Provide the (x, y) coordinate of the cell's center where the given text is located.  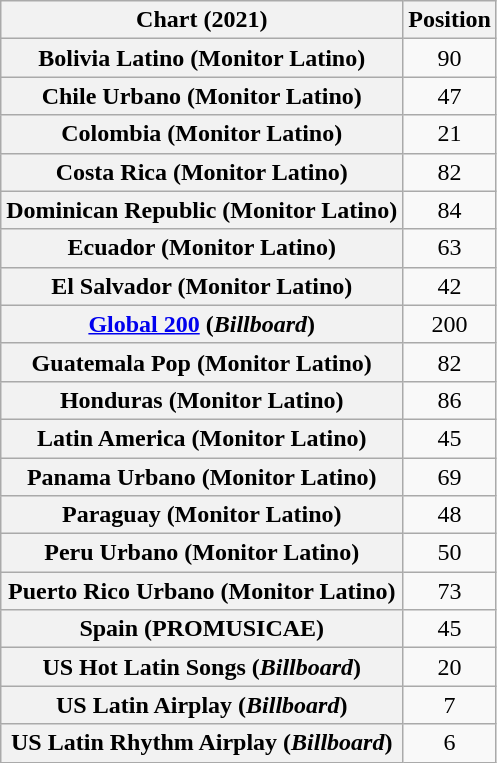
48 (450, 515)
7 (450, 705)
90 (450, 58)
Peru Urbano (Monitor Latino) (202, 553)
Chile Urbano (Monitor Latino) (202, 96)
Ecuador (Monitor Latino) (202, 248)
Global 200 (Billboard) (202, 324)
6 (450, 743)
Panama Urbano (Monitor Latino) (202, 477)
US Latin Rhythm Airplay (Billboard) (202, 743)
Colombia (Monitor Latino) (202, 134)
Paraguay (Monitor Latino) (202, 515)
69 (450, 477)
50 (450, 553)
20 (450, 667)
47 (450, 96)
86 (450, 400)
Costa Rica (Monitor Latino) (202, 172)
Position (450, 20)
US Latin Airplay (Billboard) (202, 705)
200 (450, 324)
El Salvador (Monitor Latino) (202, 286)
US Hot Latin Songs (Billboard) (202, 667)
Honduras (Monitor Latino) (202, 400)
63 (450, 248)
Puerto Rico Urbano (Monitor Latino) (202, 591)
Spain (PROMUSICAE) (202, 629)
Guatemala Pop (Monitor Latino) (202, 362)
42 (450, 286)
Chart (2021) (202, 20)
Dominican Republic (Monitor Latino) (202, 210)
84 (450, 210)
21 (450, 134)
73 (450, 591)
Bolivia Latino (Monitor Latino) (202, 58)
Latin America (Monitor Latino) (202, 438)
